For the text-containing cell, return its midpoint in [X, Y] coordinate format. 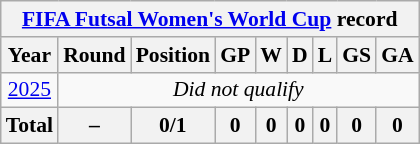
FIFA Futsal Women's World Cup record [210, 19]
Total [30, 126]
Position [173, 55]
GP [235, 55]
GA [398, 55]
Did not qualify [238, 90]
D [300, 55]
W [271, 55]
GS [356, 55]
2025 [30, 90]
Round [94, 55]
– [94, 126]
L [326, 55]
0/1 [173, 126]
Year [30, 55]
